Return (X, Y) of the center of cell containing provided text 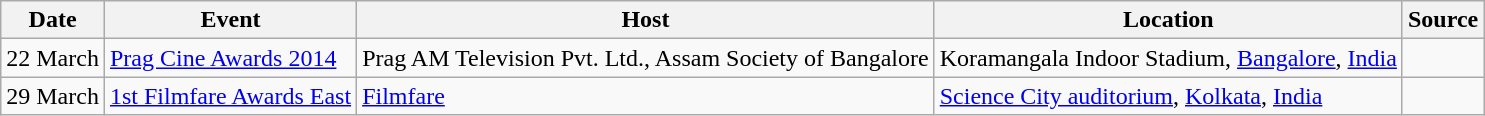
Science City auditorium, Kolkata, India (1168, 96)
Source (1442, 20)
Date (53, 20)
Location (1168, 20)
Koramangala Indoor Stadium, Bangalore, India (1168, 58)
Filmfare (646, 96)
1st Filmfare Awards East (230, 96)
Prag AM Television Pvt. Ltd., Assam Society of Bangalore (646, 58)
Host (646, 20)
22 March (53, 58)
Prag Cine Awards 2014 (230, 58)
Event (230, 20)
29 March (53, 96)
